Locate the cell with the specified text and output its [X, Y] center coordinate. 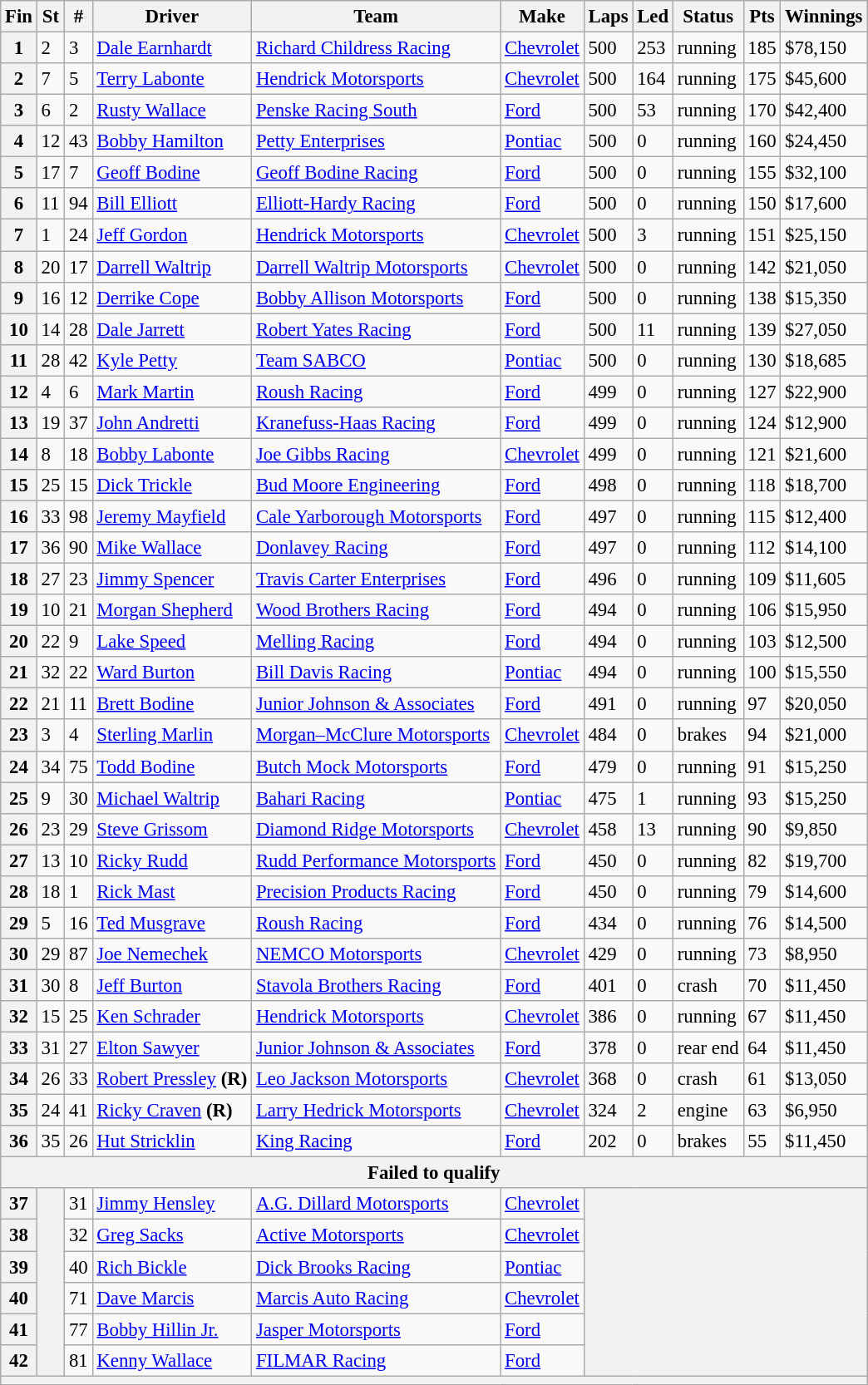
Morgan Shepherd [172, 610]
164 [653, 79]
Failed to qualify [434, 1173]
$21,050 [824, 267]
429 [609, 954]
112 [762, 548]
Ted Musgrave [172, 923]
91 [762, 766]
Cale Yarborough Motorsports [376, 516]
Active Motorsports [376, 1235]
$15,950 [824, 610]
63 [762, 1111]
38 [19, 1235]
$13,050 [824, 1079]
Rusty Wallace [172, 111]
118 [762, 485]
Kranefuss-Haas Racing [376, 423]
$25,150 [824, 235]
76 [762, 923]
115 [762, 516]
Darrell Waltrip Motorsports [376, 267]
Dale Jarrett [172, 329]
Bill Elliott [172, 204]
Morgan–McClure Motorsports [376, 736]
Rick Mast [172, 892]
Robert Yates Racing [376, 329]
$8,950 [824, 954]
$27,050 [824, 329]
73 [762, 954]
Rich Bickle [172, 1267]
401 [609, 985]
$22,900 [824, 392]
Lake Speed [172, 642]
Elton Sawyer [172, 1048]
368 [609, 1079]
Stavola Brothers Racing [376, 985]
Elliott-Hardy Racing [376, 204]
160 [762, 141]
109 [762, 579]
155 [762, 173]
458 [609, 829]
434 [609, 923]
Jeff Burton [172, 985]
Terry Labonte [172, 79]
Status [708, 17]
124 [762, 423]
93 [762, 798]
$21,600 [824, 454]
43 [78, 141]
175 [762, 79]
Melling Racing [376, 642]
Kenny Wallace [172, 1360]
496 [609, 579]
Butch Mock Motorsports [376, 766]
Bobby Hillin Jr. [172, 1329]
Jeff Gordon [172, 235]
Jimmy Spencer [172, 579]
Ken Schrader [172, 1017]
Make [542, 17]
Ricky Rudd [172, 860]
491 [609, 704]
Penske Racing South [376, 111]
$12,500 [824, 642]
103 [762, 642]
87 [78, 954]
378 [609, 1048]
Robert Pressley (R) [172, 1079]
61 [762, 1079]
Steve Grissom [172, 829]
Fin [19, 17]
81 [78, 1360]
Precision Products Racing [376, 892]
79 [762, 892]
130 [762, 360]
53 [653, 111]
Dale Earnhardt [172, 48]
55 [762, 1141]
Team [376, 17]
King Racing [376, 1141]
$14,100 [824, 548]
97 [762, 704]
386 [609, 1017]
$32,100 [824, 173]
Greg Sacks [172, 1235]
NEMCO Motorsports [376, 954]
Mike Wallace [172, 548]
Dave Marcis [172, 1298]
Bobby Labonte [172, 454]
$20,050 [824, 704]
127 [762, 392]
John Andretti [172, 423]
Derrike Cope [172, 298]
142 [762, 267]
121 [762, 454]
$78,150 [824, 48]
Driver [172, 17]
# [78, 17]
98 [78, 516]
$14,600 [824, 892]
75 [78, 766]
Sterling Marlin [172, 736]
$24,450 [824, 141]
Travis Carter Enterprises [376, 579]
Mark Martin [172, 392]
$19,700 [824, 860]
Joe Gibbs Racing [376, 454]
$45,600 [824, 79]
Jasper Motorsports [376, 1329]
$17,600 [824, 204]
253 [653, 48]
Richard Childress Racing [376, 48]
Dick Brooks Racing [376, 1267]
Michael Waltrip [172, 798]
479 [609, 766]
82 [762, 860]
FILMAR Racing [376, 1360]
Bud Moore Engineering [376, 485]
Brett Bodine [172, 704]
Jeremy Mayfield [172, 516]
77 [78, 1329]
$12,400 [824, 516]
Bahari Racing [376, 798]
106 [762, 610]
Bobby Hamilton [172, 141]
139 [762, 329]
$9,850 [824, 829]
170 [762, 111]
Bobby Allison Motorsports [376, 298]
Laps [609, 17]
Larry Hedrick Motorsports [376, 1111]
Geoff Bodine Racing [376, 173]
Leo Jackson Motorsports [376, 1079]
Joe Nemechek [172, 954]
$14,500 [824, 923]
engine [708, 1111]
Jimmy Hensley [172, 1205]
Hut Stricklin [172, 1141]
Kyle Petty [172, 360]
$11,605 [824, 579]
64 [762, 1048]
A.G. Dillard Motorsports [376, 1205]
rear end [708, 1048]
475 [609, 798]
Team SABCO [376, 360]
Todd Bodine [172, 766]
Winnings [824, 17]
Petty Enterprises [376, 141]
Dick Trickle [172, 485]
484 [609, 736]
Ricky Craven (R) [172, 1111]
Geoff Bodine [172, 173]
138 [762, 298]
202 [609, 1141]
151 [762, 235]
Diamond Ridge Motorsports [376, 829]
St [50, 17]
$18,685 [824, 360]
185 [762, 48]
Led [653, 17]
71 [78, 1298]
Bill Davis Racing [376, 673]
Rudd Performance Motorsports [376, 860]
70 [762, 985]
150 [762, 204]
67 [762, 1017]
$18,700 [824, 485]
Pts [762, 17]
$21,000 [824, 736]
39 [19, 1267]
324 [609, 1111]
100 [762, 673]
Ward Burton [172, 673]
Wood Brothers Racing [376, 610]
Marcis Auto Racing [376, 1298]
$15,350 [824, 298]
498 [609, 485]
$12,900 [824, 423]
$15,550 [824, 673]
Donlavey Racing [376, 548]
Darrell Waltrip [172, 267]
$42,400 [824, 111]
$6,950 [824, 1111]
